Scan for the cell matching the given text and deliver its [X, Y] coordinate at center. 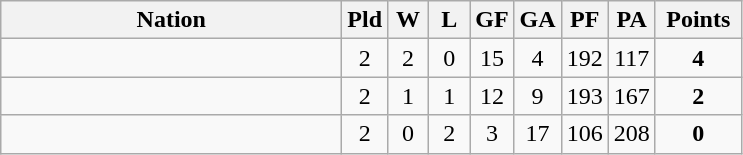
208 [632, 134]
12 [492, 96]
W [408, 20]
Points [698, 20]
193 [584, 96]
GA [538, 20]
GF [492, 20]
106 [584, 134]
117 [632, 58]
PF [584, 20]
Nation [172, 20]
3 [492, 134]
17 [538, 134]
L [450, 20]
192 [584, 58]
PA [632, 20]
9 [538, 96]
167 [632, 96]
15 [492, 58]
Pld [365, 20]
